Identify which cell holds the provided text, then report its [x, y] central coordinate. 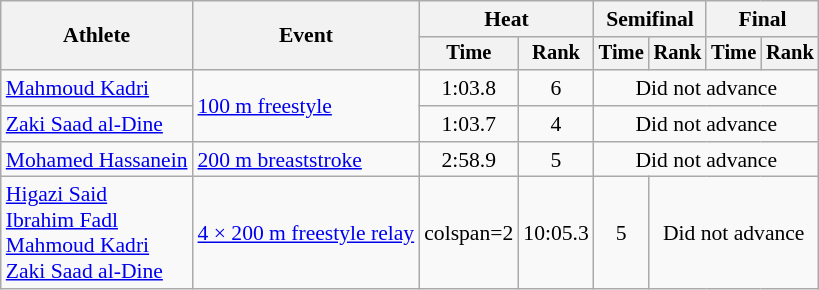
Higazi SaidIbrahim FadlMahmoud KadriZaki Saad al-Dine [97, 233]
Athlete [97, 36]
1:03.7 [468, 124]
Zaki Saad al-Dine [97, 124]
1:03.8 [468, 88]
colspan=2 [468, 233]
2:58.9 [468, 160]
Event [306, 36]
Final [762, 19]
6 [556, 88]
Semifinal [650, 19]
200 m breaststroke [306, 160]
10:05.3 [556, 233]
Mahmoud Kadri [97, 88]
4 × 200 m freestyle relay [306, 233]
4 [556, 124]
Heat [506, 19]
Mohamed Hassanein [97, 160]
100 m freestyle [306, 106]
